Determine the (x, y) coordinate at the center of the cell enclosing the given text.  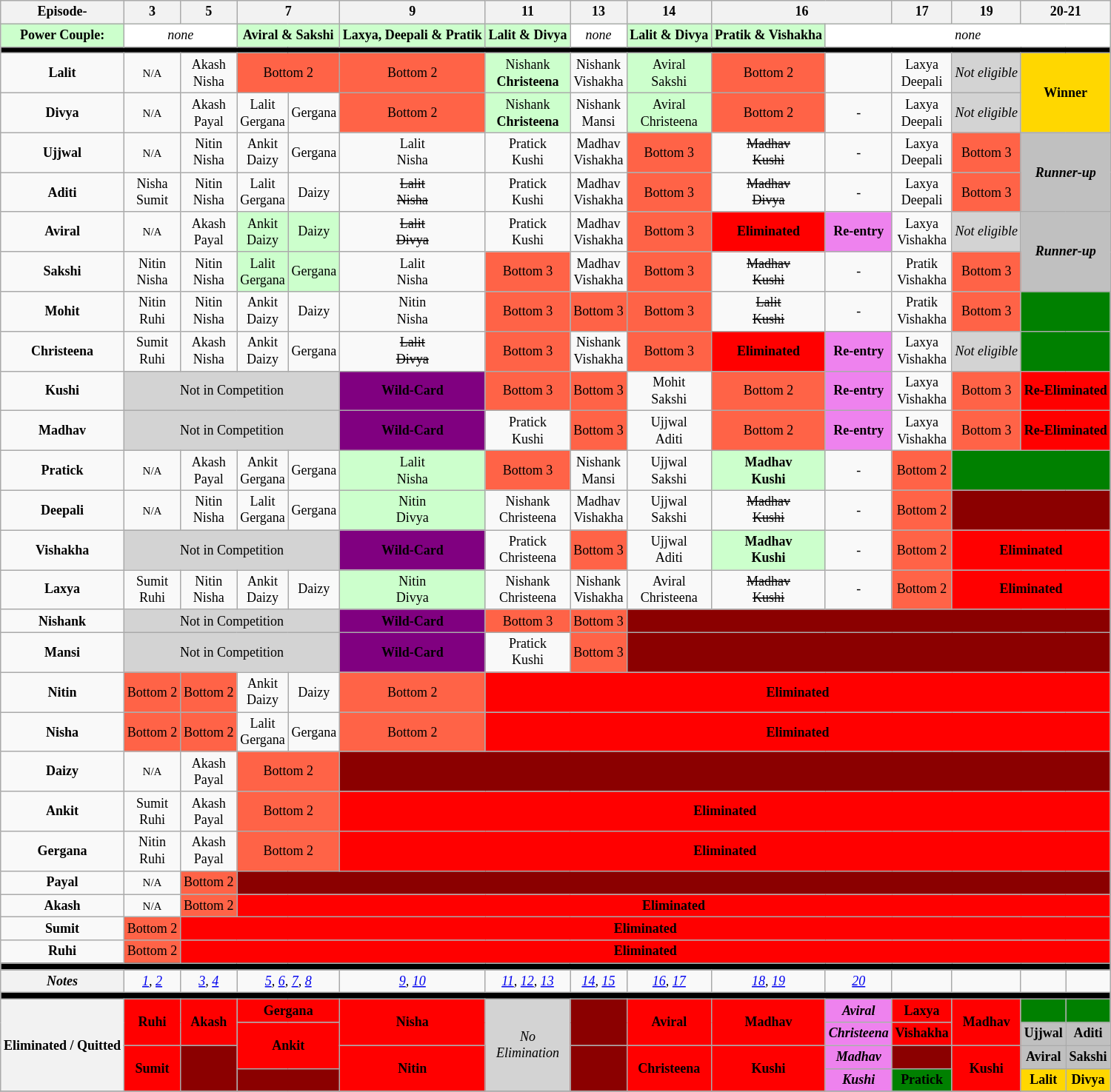
18, 19 (769, 982)
1, 2 (152, 982)
16 (801, 12)
5, 6, 7, 8 (289, 982)
Payal (62, 882)
AviralSakshi (670, 73)
PratickChristeena (527, 550)
Power Couple: (62, 36)
5 (209, 12)
Mansi (62, 652)
NoElimination (527, 1045)
MohitSakshi (670, 391)
Notes (62, 982)
Eliminated / Quitted (62, 1045)
Pratik & Vishakha (769, 36)
17 (921, 12)
20-21 (1065, 12)
Winner (1065, 93)
MadhavDivya (769, 192)
20 (858, 982)
19 (987, 12)
14 (670, 12)
Deepali (62, 510)
LalitKushi (769, 312)
3 (152, 12)
11, 12, 13 (527, 982)
AnkitGergana (262, 470)
Aviral & Sakshi (289, 36)
9, 10 (412, 982)
Episode- (62, 12)
9 (412, 12)
11 (527, 12)
Laxya, Deepali & Pratik (412, 36)
16, 17 (670, 982)
NishaSumit (152, 192)
3, 4 (209, 982)
Mohit (62, 312)
Nishank (62, 620)
13 (598, 12)
7 (289, 12)
14, 15 (598, 982)
